Extract the [x, y] coordinate from the center of the cell holding the provided text.  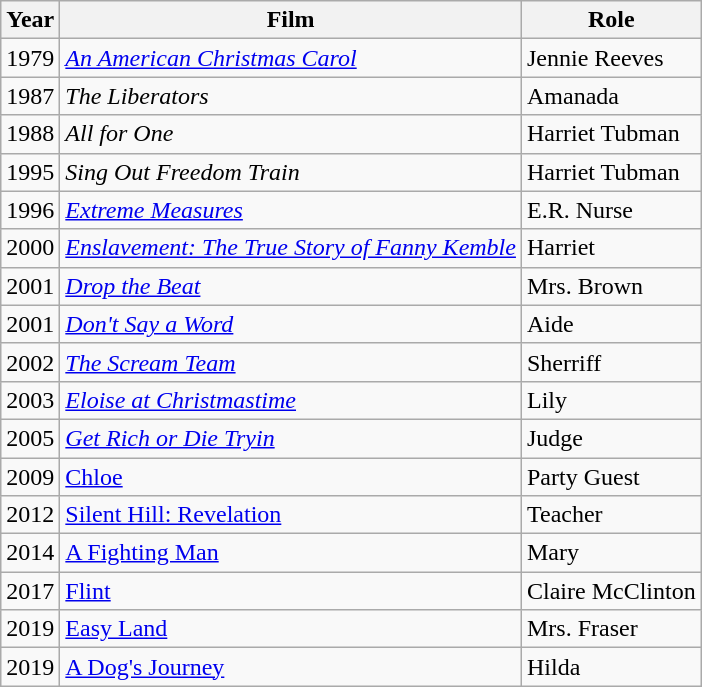
1988 [30, 134]
2012 [30, 515]
An American Christmas Carol [291, 58]
Sherriff [611, 362]
Harriet [611, 248]
Get Rich or Die Tryin [291, 438]
A Fighting Man [291, 553]
2002 [30, 362]
1987 [30, 96]
Teacher [611, 515]
Role [611, 20]
Lily [611, 400]
2000 [30, 248]
Silent Hill: Revelation [291, 515]
The Scream Team [291, 362]
1995 [30, 172]
Party Guest [611, 477]
Mrs. Fraser [611, 629]
1996 [30, 210]
1979 [30, 58]
Extreme Measures [291, 210]
2005 [30, 438]
Sing Out Freedom Train [291, 172]
A Dog's Journey [291, 667]
Year [30, 20]
Flint [291, 591]
Claire McClinton [611, 591]
Jennie Reeves [611, 58]
The Liberators [291, 96]
Mrs. Brown [611, 286]
Easy Land [291, 629]
Chloe [291, 477]
Film [291, 20]
Enslavement: The True Story of Fanny Kemble [291, 248]
Judge [611, 438]
2014 [30, 553]
2009 [30, 477]
Eloise at Christmastime [291, 400]
All for One [291, 134]
Mary [611, 553]
Amanada [611, 96]
E.R. Nurse [611, 210]
2017 [30, 591]
Drop the Beat [291, 286]
Don't Say a Word [291, 324]
Hilda [611, 667]
2003 [30, 400]
Aide [611, 324]
